From the cell containing the given text, extract its center point as (X, Y) coordinate. 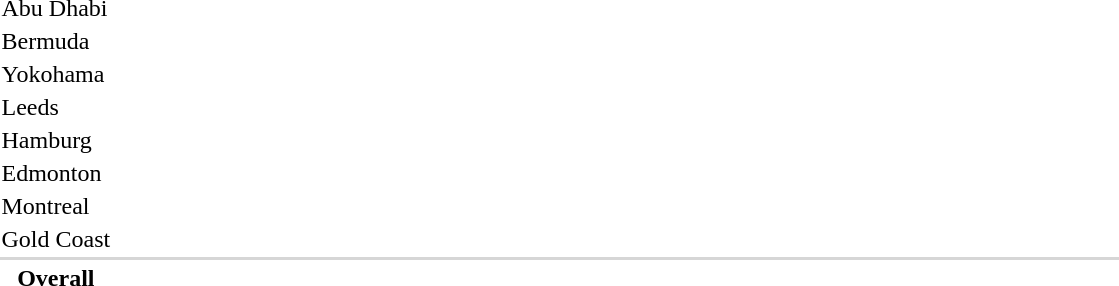
Leeds (56, 107)
Gold Coast (56, 239)
Edmonton (56, 173)
Montreal (56, 206)
Bermuda (56, 41)
Hamburg (56, 140)
Yokohama (56, 74)
